Return [x, y] of the center of cell containing provided text 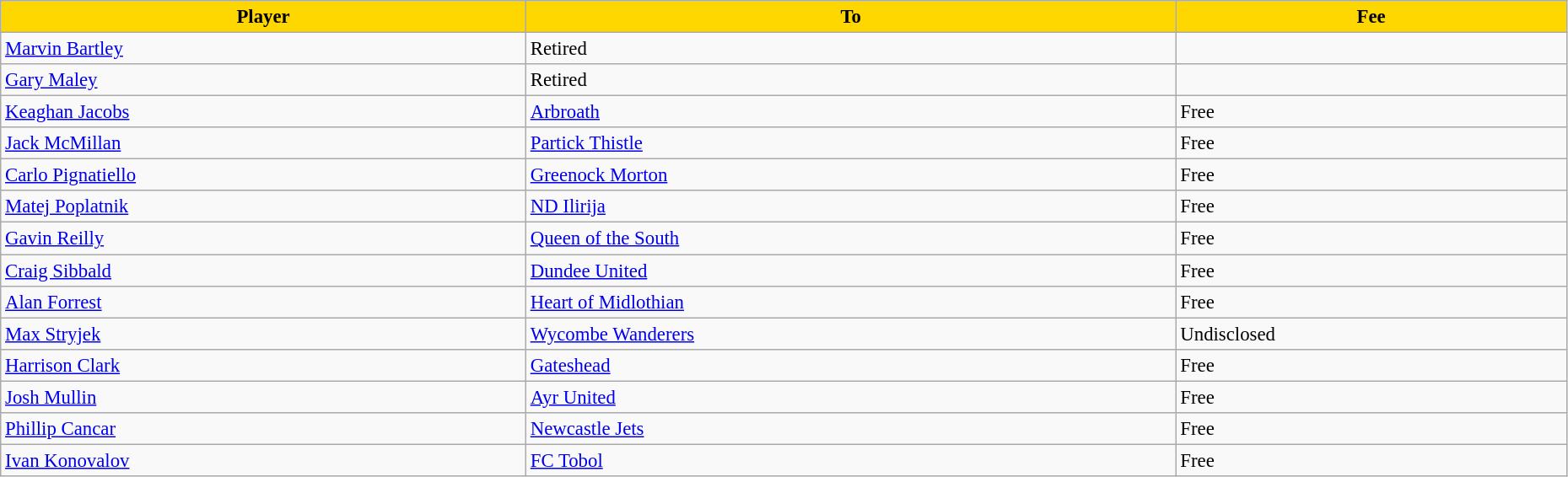
Max Stryjek [263, 334]
Partick Thistle [850, 143]
Josh Mullin [263, 397]
Jack McMillan [263, 143]
Greenock Morton [850, 175]
Fee [1371, 17]
Keaghan Jacobs [263, 112]
Arbroath [850, 112]
Heart of Midlothian [850, 302]
ND Ilirija [850, 206]
Dundee United [850, 271]
Marvin Bartley [263, 49]
Harrison Clark [263, 365]
Matej Poplatnik [263, 206]
Gary Maley [263, 80]
FC Tobol [850, 460]
Gavin Reilly [263, 238]
Gateshead [850, 365]
Undisclosed [1371, 334]
Carlo Pignatiello [263, 175]
Player [263, 17]
Phillip Cancar [263, 429]
Craig Sibbald [263, 271]
Alan Forrest [263, 302]
Wycombe Wanderers [850, 334]
Newcastle Jets [850, 429]
Ivan Konovalov [263, 460]
Ayr United [850, 397]
To [850, 17]
Queen of the South [850, 238]
